Provide the (X, Y) coordinate of the cell's center where the given text is located.  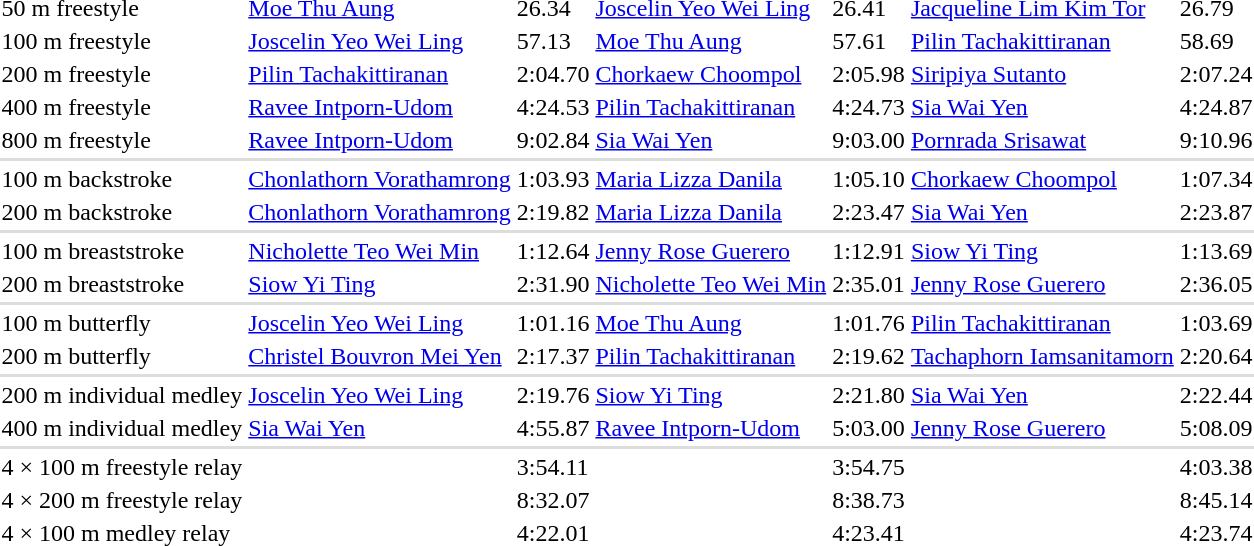
1:01.76 (869, 323)
9:10.96 (1216, 140)
4:24.73 (869, 107)
2:19.76 (553, 395)
2:04.70 (553, 74)
2:19.82 (553, 212)
1:12.64 (553, 251)
100 m breaststroke (122, 251)
200 m breaststroke (122, 284)
Christel Bouvron Mei Yen (380, 356)
1:03.69 (1216, 323)
200 m backstroke (122, 212)
2:36.05 (1216, 284)
8:45.14 (1216, 500)
9:02.84 (553, 140)
2:31.90 (553, 284)
1:01.16 (553, 323)
1:12.91 (869, 251)
3:54.75 (869, 467)
8:38.73 (869, 500)
400 m freestyle (122, 107)
200 m freestyle (122, 74)
100 m backstroke (122, 179)
Siripiya Sutanto (1042, 74)
2:20.64 (1216, 356)
4 × 100 m freestyle relay (122, 467)
57.13 (553, 41)
1:05.10 (869, 179)
9:03.00 (869, 140)
5:03.00 (869, 428)
2:23.87 (1216, 212)
2:19.62 (869, 356)
2:35.01 (869, 284)
Pornrada Srisawat (1042, 140)
4:55.87 (553, 428)
100 m butterfly (122, 323)
8:32.07 (553, 500)
5:08.09 (1216, 428)
2:17.37 (553, 356)
1:07.34 (1216, 179)
4:03.38 (1216, 467)
1:03.93 (553, 179)
58.69 (1216, 41)
2:21.80 (869, 395)
400 m individual medley (122, 428)
1:13.69 (1216, 251)
3:54.11 (553, 467)
100 m freestyle (122, 41)
4 × 200 m freestyle relay (122, 500)
200 m butterfly (122, 356)
2:07.24 (1216, 74)
57.61 (869, 41)
2:05.98 (869, 74)
800 m freestyle (122, 140)
2:22.44 (1216, 395)
200 m individual medley (122, 395)
Tachaphorn Iamsanitamorn (1042, 356)
4:24.53 (553, 107)
2:23.47 (869, 212)
4:24.87 (1216, 107)
